Determine the [X, Y] coordinate at the center of the cell enclosing the given text.  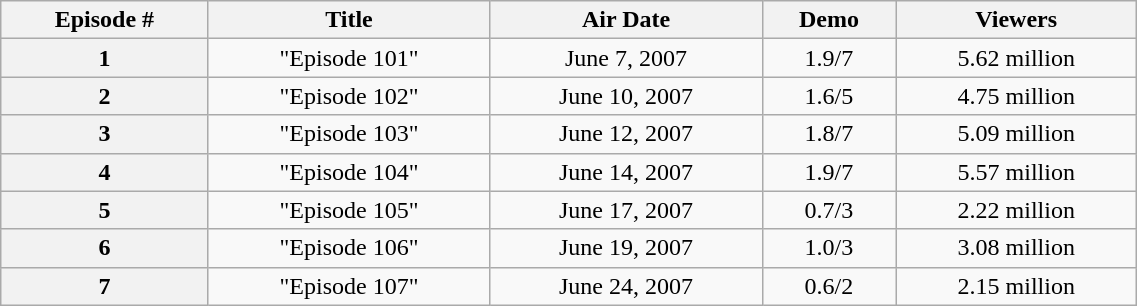
June 14, 2007 [626, 172]
2.22 million [1016, 210]
0.6/2 [828, 286]
3 [104, 134]
Viewers [1016, 20]
1.8/7 [828, 134]
7 [104, 286]
June 12, 2007 [626, 134]
June 19, 2007 [626, 248]
4.75 million [1016, 96]
6 [104, 248]
June 24, 2007 [626, 286]
June 17, 2007 [626, 210]
4 [104, 172]
"Episode 107" [349, 286]
3.08 million [1016, 248]
0.7/3 [828, 210]
Episode # [104, 20]
"Episode 104" [349, 172]
5.57 million [1016, 172]
"Episode 106" [349, 248]
Air Date [626, 20]
1.0/3 [828, 248]
5.09 million [1016, 134]
2.15 million [1016, 286]
1.6/5 [828, 96]
June 7, 2007 [626, 58]
2 [104, 96]
"Episode 105" [349, 210]
"Episode 102" [349, 96]
Demo [828, 20]
Title [349, 20]
"Episode 101" [349, 58]
1 [104, 58]
"Episode 103" [349, 134]
5.62 million [1016, 58]
June 10, 2007 [626, 96]
5 [104, 210]
